From the cell containing the given text, extract its center point as (X, Y) coordinate. 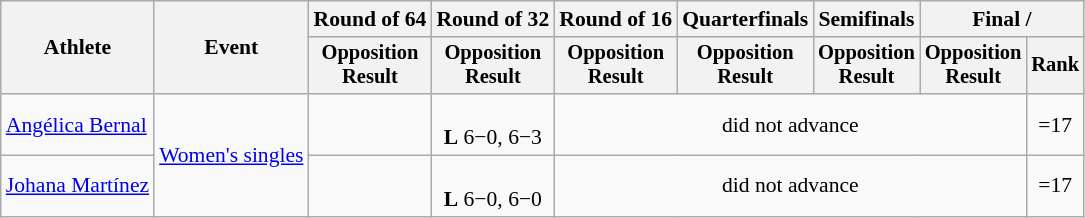
Event (231, 48)
Quarterfinals (745, 19)
Angélica Bernal (78, 124)
Women's singles (231, 155)
L 6−0, 6−0 (492, 186)
Johana Martínez (78, 186)
Round of 32 (492, 19)
Round of 16 (616, 19)
Final / (1002, 19)
L 6−0, 6−3 (492, 124)
Round of 64 (370, 19)
Athlete (78, 48)
Semifinals (866, 19)
Rank (1055, 66)
